Return the [X, Y] coordinate for the center point of the cell that contains the specified text.  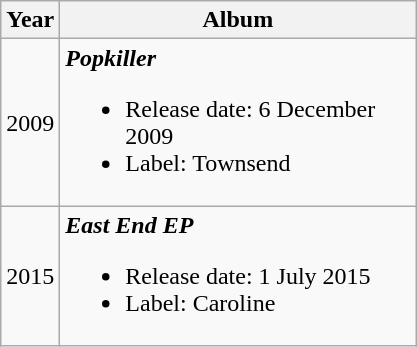
Album [238, 20]
Year [30, 20]
2009 [30, 122]
2015 [30, 276]
East End EPRelease date: 1 July 2015Label: Caroline [238, 276]
PopkillerRelease date: 6 December 2009Label: Townsend [238, 122]
